Output the [X, Y] coordinate of the center of the cell containing the given text.  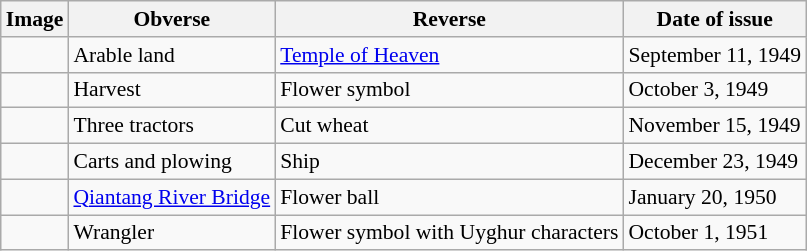
September 11, 1949 [714, 55]
Flower ball [449, 197]
October 3, 1949 [714, 90]
Cut wheat [449, 126]
Harvest [172, 90]
Image [35, 19]
Temple of Heaven [449, 55]
December 23, 1949 [714, 162]
Wrangler [172, 233]
Date of issue [714, 19]
Flower symbol [449, 90]
Qiantang River Bridge [172, 197]
Ship [449, 162]
Three tractors [172, 126]
Flower symbol with Uyghur characters [449, 233]
October 1, 1951 [714, 233]
January 20, 1950 [714, 197]
Carts and plowing [172, 162]
Obverse [172, 19]
Arable land [172, 55]
November 15, 1949 [714, 126]
Reverse [449, 19]
